Search for the cell housing the specified text and yield its (x, y) center coordinate. 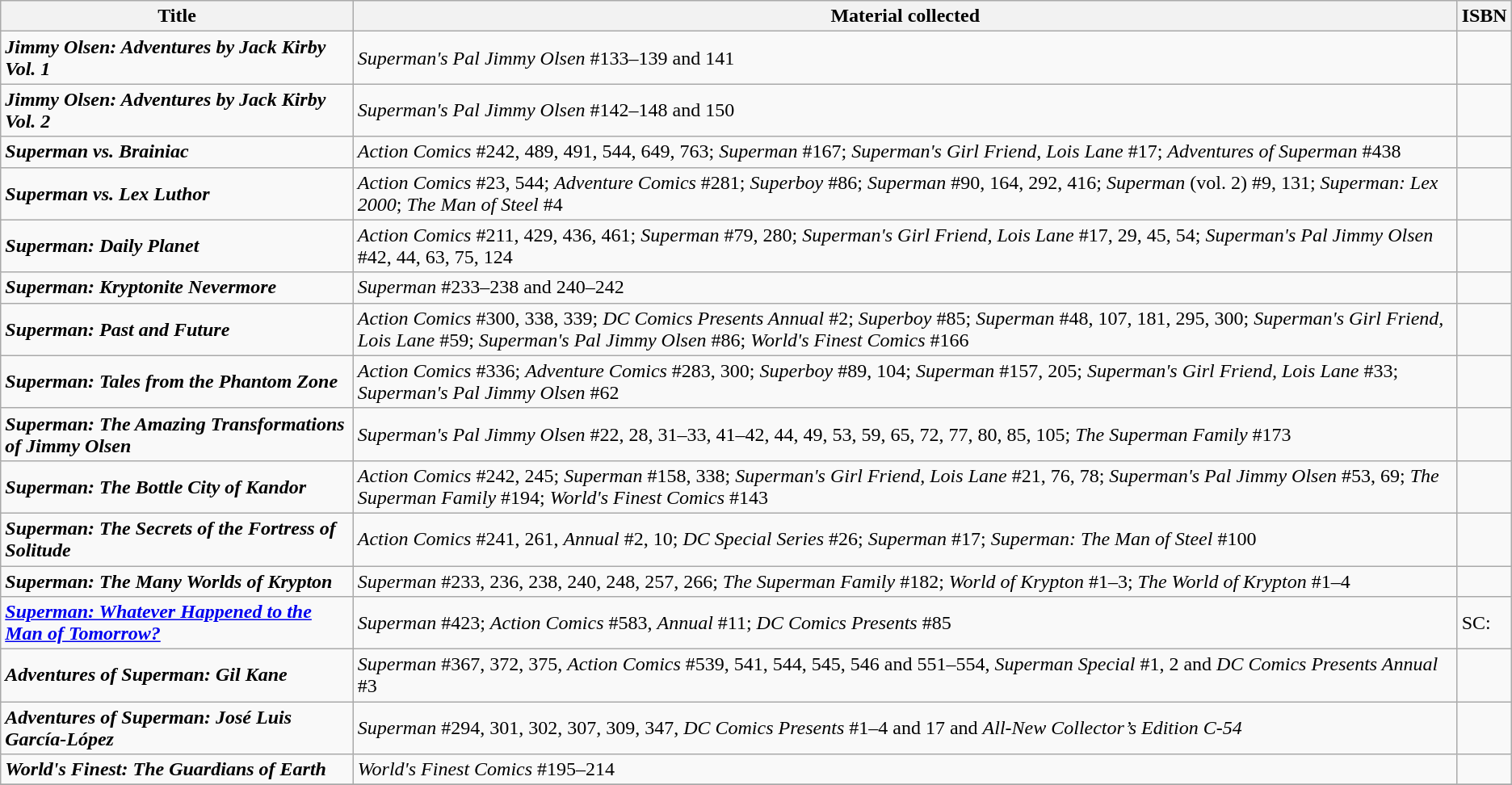
Superman vs. Brainiac (178, 152)
Jimmy Olsen: Adventures by Jack Kirby Vol. 1 (178, 58)
Superman: The Bottle City of Kandor (178, 486)
Superman #233–238 and 240–242 (905, 288)
Superman: Tales from the Phantom Zone (178, 381)
Superman's Pal Jimmy Olsen #133–139 and 141 (905, 58)
Superman: Past and Future (178, 330)
Adventures of Superman: José Luis García-López (178, 728)
Jimmy Olsen: Adventures by Jack Kirby Vol. 2 (178, 110)
Superman: Daily Planet (178, 246)
ISBN (1485, 16)
World's Finest Comics #195–214 (905, 770)
Material collected (905, 16)
Superman's Pal Jimmy Olsen #22, 28, 31–33, 41–42, 44, 49, 53, 59, 65, 72, 77, 80, 85, 105; The Superman Family #173 (905, 434)
Superman: The Amazing Transformations of Jimmy Olsen (178, 434)
SC: (1485, 623)
World's Finest: The Guardians of Earth (178, 770)
Superman: Kryptonite Nevermore (178, 288)
Superman #294, 301, 302, 307, 309, 347, DC Comics Presents #1–4 and 17 and All-New Collector’s Edition C-54 (905, 728)
Superman #367, 372, 375, Action Comics #539, 541, 544, 545, 546 and 551–554, Superman Special #1, 2 and DC Comics Presents Annual #3 (905, 675)
Superman's Pal Jimmy Olsen #142–148 and 150 (905, 110)
Superman: The Secrets of the Fortress of Solitude (178, 539)
Action Comics #242, 489, 491, 544, 649, 763; Superman #167; Superman's Girl Friend, Lois Lane #17; Adventures of Superman #438 (905, 152)
Title (178, 16)
Superman: The Many Worlds of Krypton (178, 581)
Adventures of Superman: Gil Kane (178, 675)
Superman vs. Lex Luthor (178, 194)
Superman: Whatever Happened to the Man of Tomorrow? (178, 623)
Superman #423; Action Comics #583, Annual #11; DC Comics Presents #85 (905, 623)
Superman #233, 236, 238, 240, 248, 257, 266; The Superman Family #182; World of Krypton #1–3; The World of Krypton #1–4 (905, 581)
Action Comics #241, 261, Annual #2, 10; DC Special Series #26; Superman #17; Superman: The Man of Steel #100 (905, 539)
